Capture the cell that displays the provided text and extract its (x, y) central coordinate. 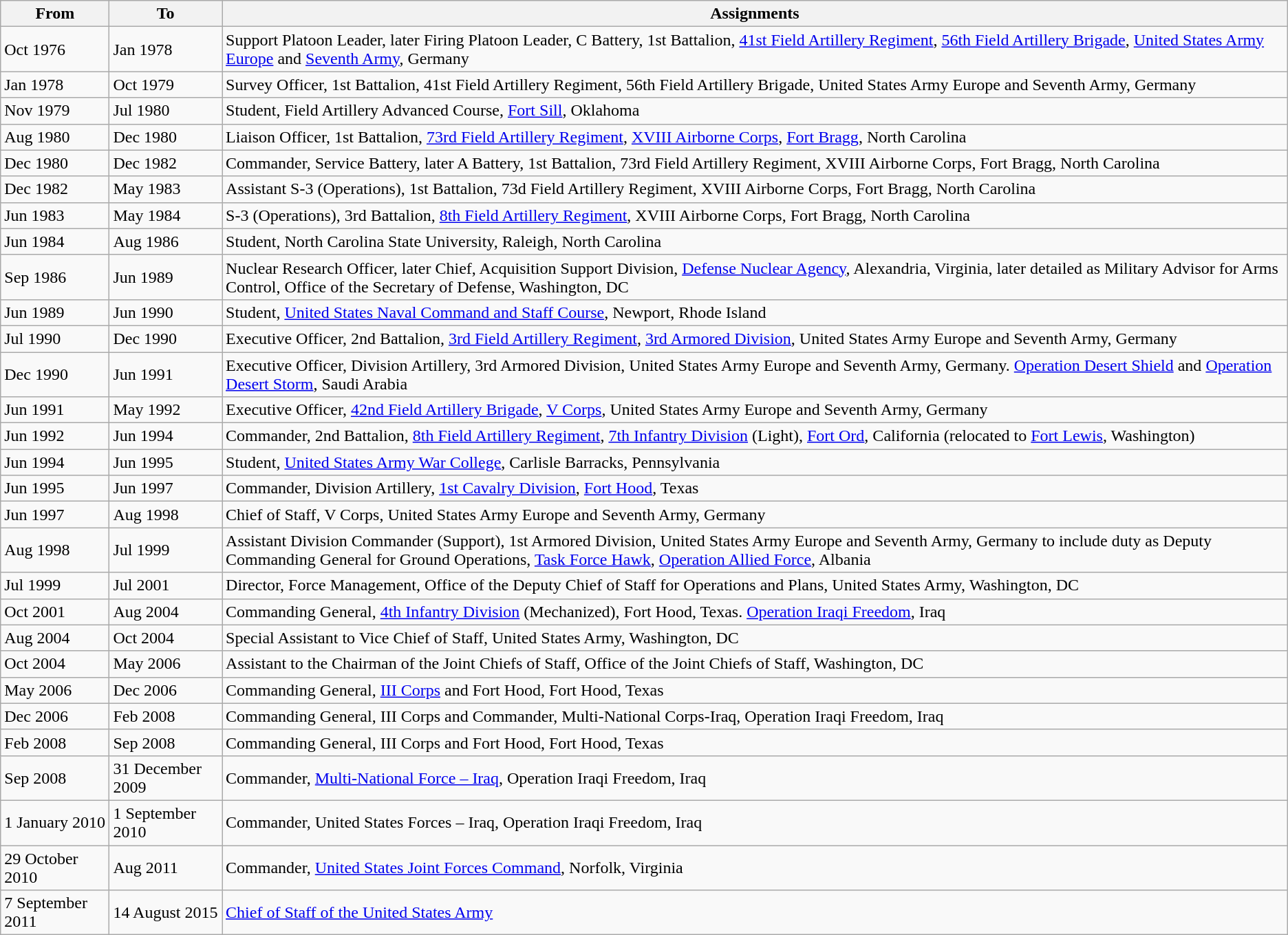
Commanding General, 4th Infantry Division (Mechanized), Fort Hood, Texas. Operation Iraqi Freedom, Iraq (755, 612)
14 August 2015 (166, 912)
Assistant S-3 (Operations), 1st Battalion, 73d Field Artillery Regiment, XVIII Airborne Corps, Fort Bragg, North Carolina (755, 189)
Oct 1979 (166, 85)
7 September 2011 (55, 912)
29 October 2010 (55, 867)
Chief of Staff, V Corps, United States Army Europe and Seventh Army, Germany (755, 515)
Aug 1980 (55, 137)
Oct 1976 (55, 50)
Student, United States Army War College, Carlisle Barracks, Pennsylvania (755, 462)
Jul 1990 (55, 338)
May 1983 (166, 189)
May 1992 (166, 410)
Commander, United States Forces – Iraq, Operation Iraqi Freedom, Iraq (755, 823)
Student, North Carolina State University, Raleigh, North Carolina (755, 241)
Executive Officer, 42nd Field Artillery Brigade, V Corps, United States Army Europe and Seventh Army, Germany (755, 410)
Jun 1983 (55, 215)
Aug 2011 (166, 867)
Jul 1980 (166, 111)
31 December 2009 (166, 777)
Liaison Officer, 1st Battalion, 73rd Field Artillery Regiment, XVIII Airborne Corps, Fort Bragg, North Carolina (755, 137)
Oct 2001 (55, 612)
To (166, 14)
Jun 1992 (55, 436)
1 September 2010 (166, 823)
Jun 1984 (55, 241)
Jul 2001 (166, 585)
1 January 2010 (55, 823)
Commander, 2nd Battalion, 8th Field Artillery Regiment, 7th Infantry Division (Light), Fort Ord, California (relocated to Fort Lewis, Washington) (755, 436)
Special Assistant to Vice Chief of Staff, United States Army, Washington, DC (755, 638)
Assistant to the Chairman of the Joint Chiefs of Staff, Office of the Joint Chiefs of Staff, Washington, DC (755, 664)
Commander, United States Joint Forces Command, Norfolk, Virginia (755, 867)
Sep 1986 (55, 277)
From (55, 14)
Aug 1986 (166, 241)
May 1984 (166, 215)
Survey Officer, 1st Battalion, 41st Field Artillery Regiment, 56th Field Artillery Brigade, United States Army Europe and Seventh Army, Germany (755, 85)
Commander, Division Artillery, 1st Cavalry Division, Fort Hood, Texas (755, 488)
Student, Field Artillery Advanced Course, Fort Sill, Oklahoma (755, 111)
Commander, Multi-National Force – Iraq, Operation Iraqi Freedom, Iraq (755, 777)
Jun 1990 (166, 312)
Commanding General, III Corps and Commander, Multi-National Corps-Iraq, Operation Iraqi Freedom, Iraq (755, 716)
Executive Officer, 2nd Battalion, 3rd Field Artillery Regiment, 3rd Armored Division, United States Army Europe and Seventh Army, Germany (755, 338)
Director, Force Management, Office of the Deputy Chief of Staff for Operations and Plans, United States Army, Washington, DC (755, 585)
Chief of Staff of the United States Army (755, 912)
Commander, Service Battery, later A Battery, 1st Battalion, 73rd Field Artillery Regiment, XVIII Airborne Corps, Fort Bragg, North Carolina (755, 163)
Student, United States Naval Command and Staff Course, Newport, Rhode Island (755, 312)
Nov 1979 (55, 111)
Assignments (755, 14)
S-3 (Operations), 3rd Battalion, 8th Field Artillery Regiment, XVIII Airborne Corps, Fort Bragg, North Carolina (755, 215)
